Find where the given text appears and provide that cell's center as [X, Y] coordinate. 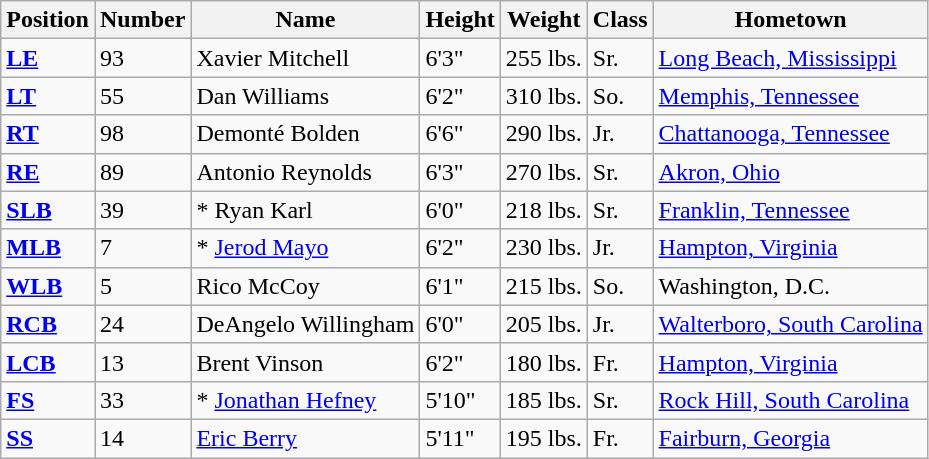
RE [48, 172]
Position [48, 20]
5 [142, 286]
Chattanooga, Tennessee [790, 134]
SLB [48, 210]
Long Beach, Mississippi [790, 58]
98 [142, 134]
Brent Vinson [306, 362]
6'6" [460, 134]
Dan Williams [306, 96]
Washington, D.C. [790, 286]
39 [142, 210]
185 lbs. [544, 400]
Class [620, 20]
Rico McCoy [306, 286]
33 [142, 400]
Number [142, 20]
255 lbs. [544, 58]
89 [142, 172]
DeAngelo Willingham [306, 324]
* Ryan Karl [306, 210]
310 lbs. [544, 96]
Height [460, 20]
Memphis, Tennessee [790, 96]
LCB [48, 362]
* Jonathan Hefney [306, 400]
7 [142, 248]
Walterboro, South Carolina [790, 324]
FS [48, 400]
55 [142, 96]
* Jerod Mayo [306, 248]
270 lbs. [544, 172]
MLB [48, 248]
Demonté Bolden [306, 134]
WLB [48, 286]
Eric Berry [306, 438]
205 lbs. [544, 324]
LE [48, 58]
Name [306, 20]
24 [142, 324]
Rock Hill, South Carolina [790, 400]
14 [142, 438]
93 [142, 58]
180 lbs. [544, 362]
Akron, Ohio [790, 172]
RT [48, 134]
LT [48, 96]
5'11" [460, 438]
Xavier Mitchell [306, 58]
Fairburn, Georgia [790, 438]
5'10" [460, 400]
Franklin, Tennessee [790, 210]
215 lbs. [544, 286]
195 lbs. [544, 438]
SS [48, 438]
Antonio Reynolds [306, 172]
Hometown [790, 20]
6'1" [460, 286]
Weight [544, 20]
230 lbs. [544, 248]
13 [142, 362]
290 lbs. [544, 134]
RCB [48, 324]
218 lbs. [544, 210]
